Detect which cell encompasses the target text, then output its (X, Y) center coordinate. 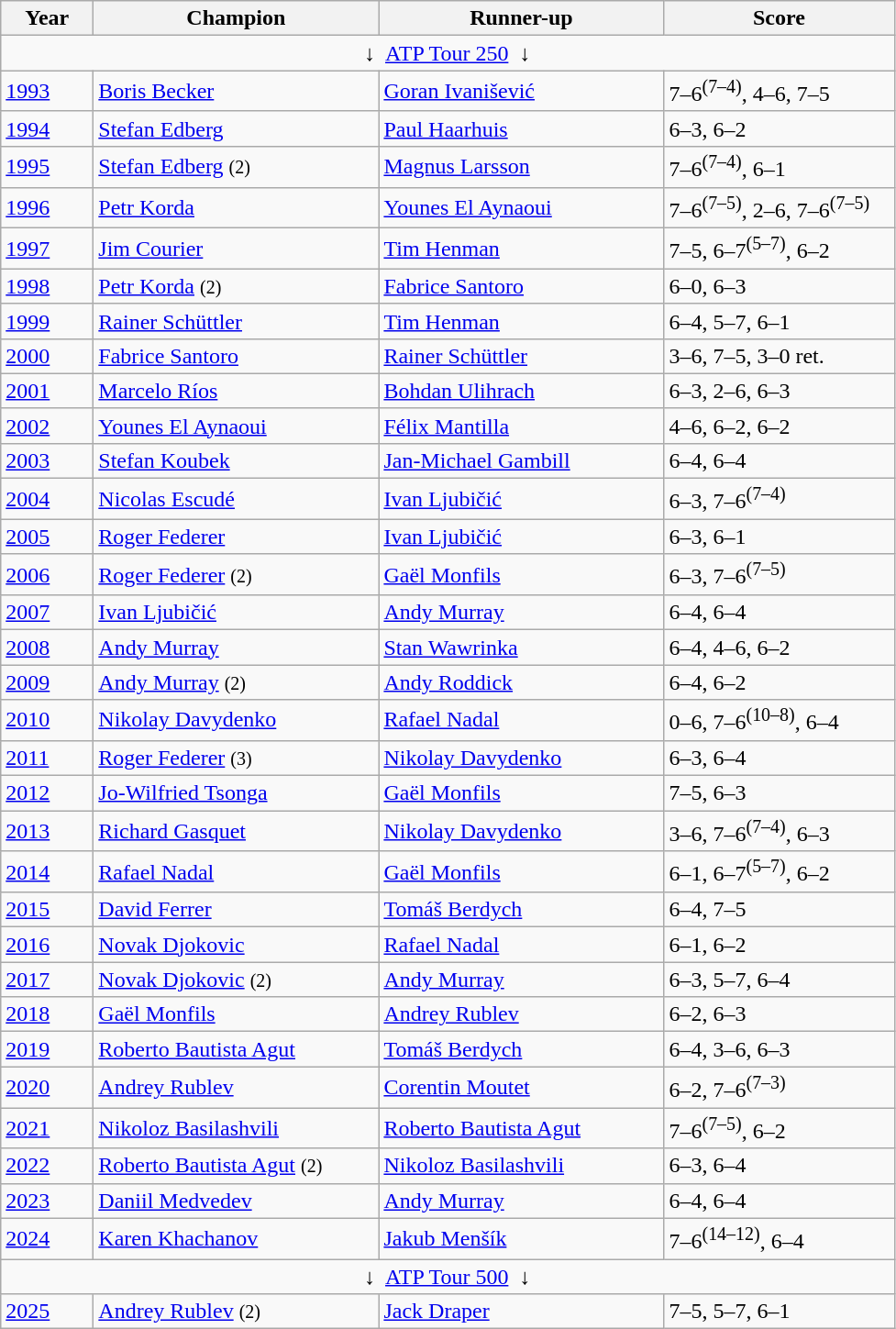
6–3, 7–6(7–5) (780, 574)
1996 (48, 207)
6–3, 6–2 (780, 128)
Jack Draper (521, 1312)
2014 (48, 871)
Petr Korda (2) (237, 286)
2017 (48, 980)
1997 (48, 249)
Roger Federer (3) (237, 758)
2007 (48, 613)
1998 (48, 286)
2024 (48, 1238)
2021 (48, 1128)
3–6, 7–5, 3–0 ret. (780, 356)
6–4, 7–5 (780, 910)
Runner-up (521, 18)
4–6, 6–2, 6–2 (780, 426)
6–2, 7–6(7–3) (780, 1088)
6–4, 6–2 (780, 682)
2010 (48, 721)
2004 (48, 499)
Jan-Michael Gambill (521, 460)
2020 (48, 1088)
2016 (48, 945)
Marcelo Ríos (237, 391)
7–5, 6–3 (780, 793)
Jakub Menšík (521, 1238)
6–4, 5–7, 6–1 (780, 321)
Jo-Wilfried Tsonga (237, 793)
Paul Haarhuis (521, 128)
2025 (48, 1312)
1999 (48, 321)
2019 (48, 1049)
Andy Roddick (521, 682)
Karen Khachanov (237, 1238)
Richard Gasquet (237, 831)
3–6, 7–6(7–4), 6–3 (780, 831)
7–6(7–4), 6–1 (780, 167)
1994 (48, 128)
6–4, 3–6, 6–3 (780, 1049)
Corentin Moutet (521, 1088)
Champion (237, 18)
Roger Federer (2) (237, 574)
Year (48, 18)
↓ ATP Tour 250 ↓ (448, 53)
6–0, 6–3 (780, 286)
Magnus Larsson (521, 167)
Novak Djokovic (237, 945)
↓ ATP Tour 500 ↓ (448, 1277)
2022 (48, 1166)
6–1, 6–2 (780, 945)
Roger Federer (237, 537)
Jim Courier (237, 249)
Stefan Koubek (237, 460)
2015 (48, 910)
Stefan Edberg (237, 128)
Andy Murray (2) (237, 682)
2005 (48, 537)
2011 (48, 758)
6–4, 4–6, 6–2 (780, 648)
0–6, 7–6(10–8), 6–4 (780, 721)
2001 (48, 391)
7–5, 6–7(5–7), 6–2 (780, 249)
2003 (48, 460)
Petr Korda (237, 207)
Félix Mantilla (521, 426)
6–2, 6–3 (780, 1014)
7–5, 5–7, 6–1 (780, 1312)
7–6(7–5), 6–2 (780, 1128)
6–1, 6–7(5–7), 6–2 (780, 871)
Boris Becker (237, 92)
7–6(14–12), 6–4 (780, 1238)
Goran Ivanišević (521, 92)
2000 (48, 356)
7–6(7–5), 2–6, 7–6(7–5) (780, 207)
2018 (48, 1014)
Daniil Medvedev (237, 1201)
Nicolas Escudé (237, 499)
2002 (48, 426)
2013 (48, 831)
2009 (48, 682)
2012 (48, 793)
6–3, 2–6, 6–3 (780, 391)
David Ferrer (237, 910)
6–3, 7–6(7–4) (780, 499)
2008 (48, 648)
2006 (48, 574)
1993 (48, 92)
7–6(7–4), 4–6, 7–5 (780, 92)
Stan Wawrinka (521, 648)
Novak Djokovic (2) (237, 980)
Score (780, 18)
Stefan Edberg (2) (237, 167)
1995 (48, 167)
Roberto Bautista Agut (2) (237, 1166)
6–3, 6–1 (780, 537)
Andrey Rublev (2) (237, 1312)
2023 (48, 1201)
6–3, 5–7, 6–4 (780, 980)
Bohdan Ulihrach (521, 391)
